For the text-containing cell, return its midpoint in (X, Y) coordinate format. 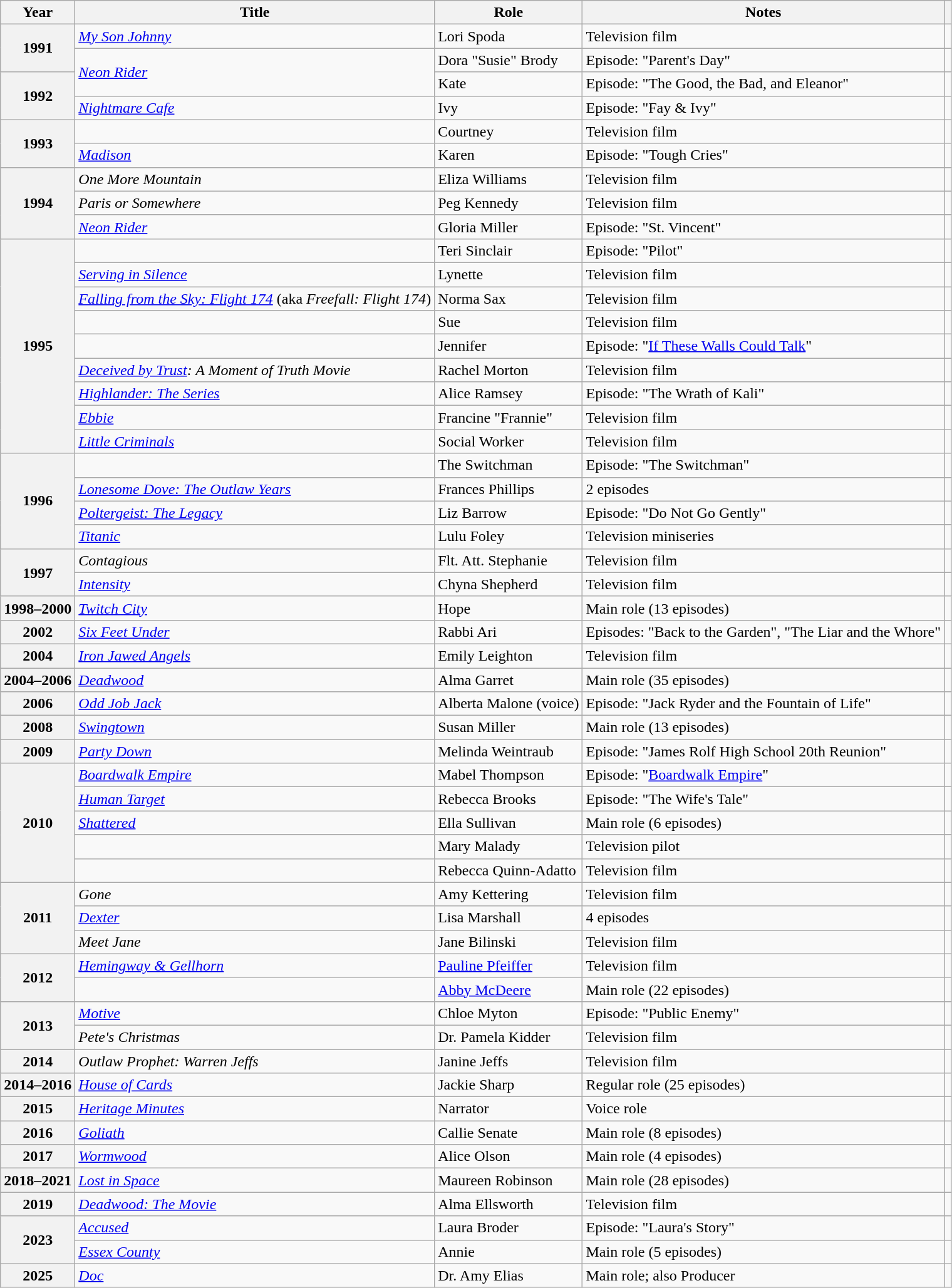
Meet Jane (255, 942)
Rebecca Quinn-Adatto (509, 870)
Chyna Shepherd (509, 584)
Mary Malady (509, 847)
Ella Sullivan (509, 823)
Maureen Robinson (509, 1180)
Gone (255, 894)
Hemingway & Gellhorn (255, 966)
Episode: "The Good, the Bad, and Eleanor" (763, 84)
Episode: "Parent's Day" (763, 60)
Notes (763, 13)
Goliath (255, 1133)
Doc (255, 1275)
Gloria Miller (509, 227)
Lori Spoda (509, 36)
Emily Leighton (509, 656)
Episode: "Public Enemy" (763, 1013)
Jane Bilinski (509, 942)
2017 (38, 1157)
Serving in Silence (255, 274)
Janine Jeffs (509, 1061)
Main role (6 episodes) (763, 823)
Deadwood: The Movie (255, 1204)
Deadwood (255, 679)
Alma Garret (509, 679)
2014 (38, 1061)
Rabbi Ari (509, 632)
Eliza Williams (509, 179)
2015 (38, 1109)
Rebecca Brooks (509, 799)
1995 (38, 346)
1993 (38, 143)
Poltergeist: The Legacy (255, 513)
Pete's Christmas (255, 1037)
Karen (509, 155)
2018–2021 (38, 1180)
Titanic (255, 537)
Alice Ramsey (509, 394)
Dexter (255, 918)
Liz Barrow (509, 513)
Odd Job Jack (255, 704)
Shattered (255, 823)
Melinda Weintraub (509, 751)
Ivy (509, 108)
Alberta Malone (voice) (509, 704)
Role (509, 13)
Episode: "The Wrath of Kali" (763, 394)
Falling from the Sky: Flight 174 (aka Freefall: Flight 174) (255, 299)
Television miniseries (763, 537)
Courtney (509, 131)
Lulu Foley (509, 537)
2013 (38, 1025)
Voice role (763, 1109)
Intensity (255, 584)
Susan Miller (509, 728)
Six Feet Under (255, 632)
Episode: "Do Not Go Gently" (763, 513)
Main role (35 episodes) (763, 679)
Chloe Myton (509, 1013)
Dr. Pamela Kidder (509, 1037)
2004–2006 (38, 679)
1994 (38, 203)
Rachel Morton (509, 370)
2016 (38, 1133)
2002 (38, 632)
1998–2000 (38, 608)
Episode: "St. Vincent" (763, 227)
2012 (38, 977)
1997 (38, 572)
Paris or Somewhere (255, 203)
2014–2016 (38, 1085)
Title (255, 13)
2023 (38, 1240)
Episode: "James Rolf High School 20th Reunion" (763, 751)
2004 (38, 656)
Main role; also Producer (763, 1275)
Laura Broder (509, 1228)
2025 (38, 1275)
Alice Olson (509, 1157)
Episode: "The Wife's Tale" (763, 799)
Episode: "Laura's Story" (763, 1228)
Episode: "Boardwalk Empire" (763, 775)
Madison (255, 155)
Episodes: "Back to the Garden", "The Liar and the Whore" (763, 632)
2008 (38, 728)
Ebbie (255, 418)
Mabel Thompson (509, 775)
Narrator (509, 1109)
The Switchman (509, 465)
Nightmare Cafe (255, 108)
Deceived by Trust: A Moment of Truth Movie (255, 370)
Main role (8 episodes) (763, 1133)
2006 (38, 704)
2009 (38, 751)
2011 (38, 918)
Dr. Amy Elias (509, 1275)
Boardwalk Empire (255, 775)
My Son Johnny (255, 36)
Essex County (255, 1252)
Twitch City (255, 608)
Callie Senate (509, 1133)
Motive (255, 1013)
Television pilot (763, 847)
Wormwood (255, 1157)
Episode: "Fay & Ivy" (763, 108)
Heritage Minutes (255, 1109)
Lost in Space (255, 1180)
1991 (38, 48)
Highlander: The Series (255, 394)
Dora "Susie" Brody (509, 60)
Little Criminals (255, 441)
Year (38, 13)
Outlaw Prophet: Warren Jeffs (255, 1061)
Party Down (255, 751)
Jennifer (509, 346)
Iron Jawed Angels (255, 656)
1992 (38, 96)
Abby McDeere (509, 989)
Accused (255, 1228)
Regular role (25 episodes) (763, 1085)
Episode: "Tough Cries" (763, 155)
Frances Phillips (509, 489)
1996 (38, 501)
Social Worker (509, 441)
Episode: "The Switchman" (763, 465)
Norma Sax (509, 299)
Episode: "If These Walls Could Talk" (763, 346)
Main role (4 episodes) (763, 1157)
Peg Kennedy (509, 203)
Human Target (255, 799)
Flt. Att. Stephanie (509, 560)
Annie (509, 1252)
One More Mountain (255, 179)
Main role (5 episodes) (763, 1252)
Alma Ellsworth (509, 1204)
Jackie Sharp (509, 1085)
Episode: "Jack Ryder and the Fountain of Life" (763, 704)
Main role (22 episodes) (763, 989)
2010 (38, 823)
House of Cards (255, 1085)
Amy Kettering (509, 894)
Francine "Frannie" (509, 418)
Sue (509, 322)
Swingtown (255, 728)
Episode: "Pilot" (763, 250)
Lisa Marshall (509, 918)
Kate (509, 84)
Teri Sinclair (509, 250)
2 episodes (763, 489)
4 episodes (763, 918)
Main role (28 episodes) (763, 1180)
Lonesome Dove: The Outlaw Years (255, 489)
Contagious (255, 560)
Pauline Pfeiffer (509, 966)
2019 (38, 1204)
Lynette (509, 274)
Hope (509, 608)
